Output the (X, Y) coordinate of the center of the cell containing the given text.  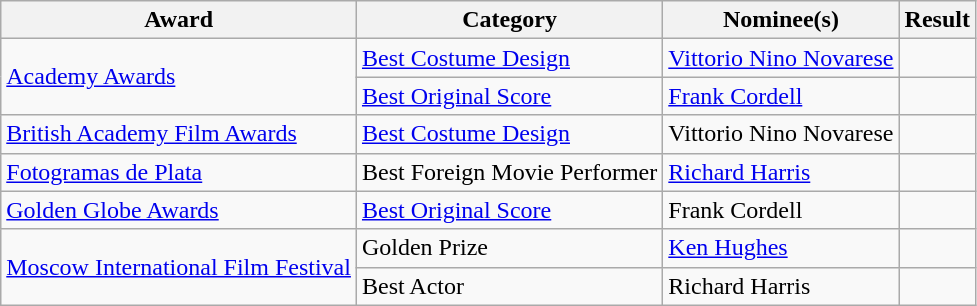
Best Actor (509, 286)
Academy Awards (179, 77)
Golden Globe Awards (179, 210)
Award (179, 20)
Nominee(s) (781, 20)
Moscow International Film Festival (179, 267)
Best Foreign Movie Performer (509, 172)
British Academy Film Awards (179, 134)
Result (937, 20)
Golden Prize (509, 248)
Fotogramas de Plata (179, 172)
Ken Hughes (781, 248)
Category (509, 20)
